Find where the given text appears and provide that cell's center as [x, y] coordinate. 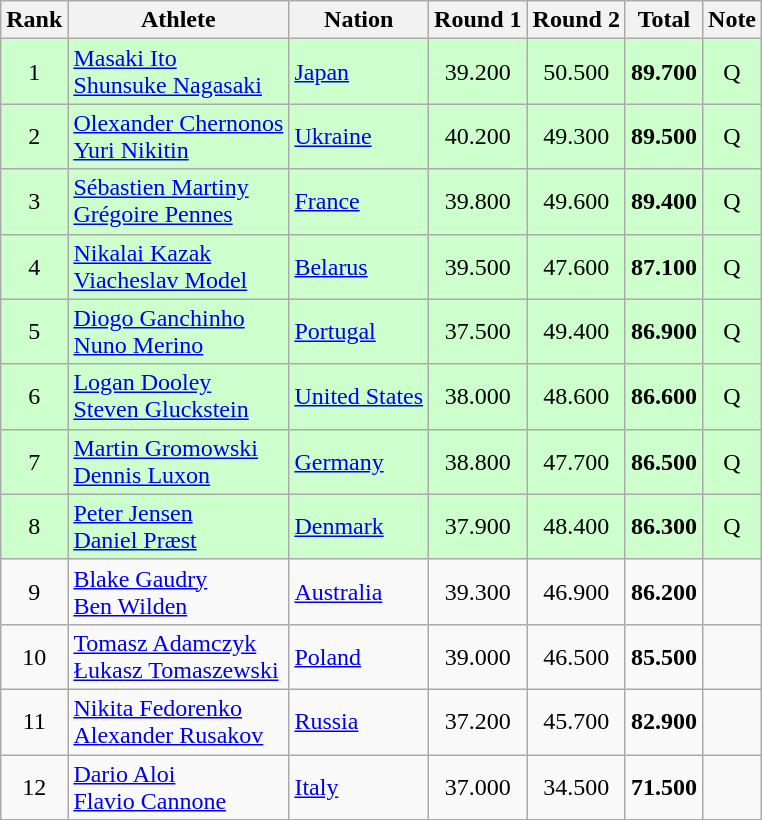
Tomasz AdamczykŁukasz Tomaszewski [178, 656]
12 [34, 786]
37.900 [478, 526]
Italy [359, 786]
9 [34, 592]
Round 2 [576, 20]
7 [34, 462]
87.100 [664, 266]
Nikalai KazakViacheslav Model [178, 266]
82.900 [664, 722]
Nation [359, 20]
37.000 [478, 786]
3 [34, 202]
Round 1 [478, 20]
37.500 [478, 332]
86.300 [664, 526]
47.600 [576, 266]
45.700 [576, 722]
Martin GromowskiDennis Luxon [178, 462]
Total [664, 20]
49.600 [576, 202]
34.500 [576, 786]
Russia [359, 722]
4 [34, 266]
Ukraine [359, 136]
39.800 [478, 202]
Belarus [359, 266]
39.300 [478, 592]
8 [34, 526]
Denmark [359, 526]
Australia [359, 592]
39.000 [478, 656]
Note [732, 20]
38.000 [478, 396]
Nikita FedorenkoAlexander Rusakov [178, 722]
Masaki ItoShunsuke Nagasaki [178, 72]
Japan [359, 72]
49.400 [576, 332]
2 [34, 136]
11 [34, 722]
6 [34, 396]
Rank [34, 20]
Sébastien MartinyGrégoire Pennes [178, 202]
Blake GaudryBen Wilden [178, 592]
Athlete [178, 20]
Germany [359, 462]
Logan DooleySteven Gluckstein [178, 396]
39.500 [478, 266]
86.600 [664, 396]
89.700 [664, 72]
10 [34, 656]
38.800 [478, 462]
50.500 [576, 72]
Olexander ChernonosYuri Nikitin [178, 136]
71.500 [664, 786]
86.900 [664, 332]
89.500 [664, 136]
Peter JensenDaniel Præst [178, 526]
86.200 [664, 592]
United States [359, 396]
Diogo GanchinhoNuno Merino [178, 332]
47.700 [576, 462]
39.200 [478, 72]
France [359, 202]
40.200 [478, 136]
49.300 [576, 136]
48.600 [576, 396]
Portugal [359, 332]
Dario AloiFlavio Cannone [178, 786]
46.900 [576, 592]
85.500 [664, 656]
37.200 [478, 722]
86.500 [664, 462]
46.500 [576, 656]
1 [34, 72]
89.400 [664, 202]
Poland [359, 656]
5 [34, 332]
48.400 [576, 526]
